Find where the given text appears and provide that cell's center as (X, Y) coordinate. 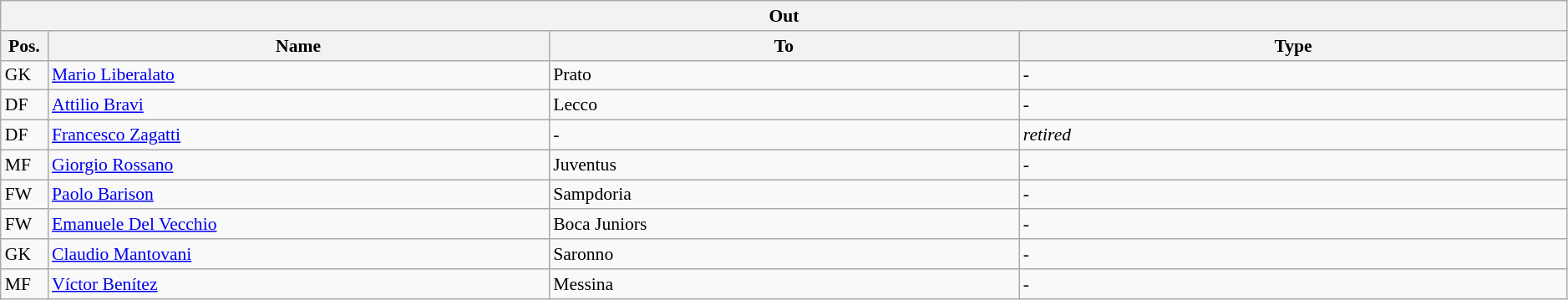
Víctor Benítez (298, 284)
Prato (784, 75)
Out (784, 16)
Giorgio Rossano (298, 165)
Boca Juniors (784, 225)
Saronno (784, 254)
Claudio Mantovani (298, 254)
Attilio Bravi (298, 105)
Lecco (784, 105)
Emanuele Del Vecchio (298, 225)
retired (1293, 135)
Sampdoria (784, 195)
Type (1293, 46)
Juventus (784, 165)
Name (298, 46)
Pos. (24, 46)
Francesco Zagatti (298, 135)
Mario Liberalato (298, 75)
To (784, 46)
Messina (784, 284)
Paolo Barison (298, 195)
